Pinpoint the cell where the given text exists, returning its [X, Y] midpoint coordinate. 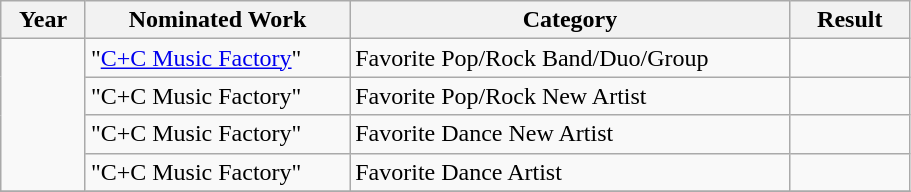
Favorite Dance Artist [570, 172]
Category [570, 20]
Favorite Pop/Rock New Artist [570, 96]
Nominated Work [217, 20]
Year [44, 20]
Favorite Pop/Rock Band/Duo/Group [570, 58]
Result [850, 20]
Favorite Dance New Artist [570, 134]
